From the cell containing the given text, extract its center point as [x, y] coordinate. 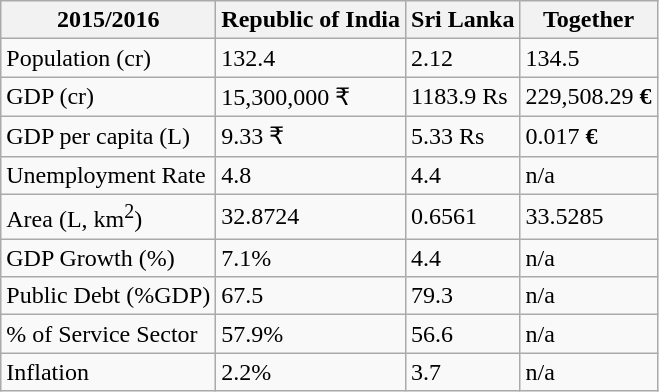
2.2% [311, 372]
3.7 [463, 372]
79.3 [463, 296]
Republic of India [311, 20]
% of Service Sector [108, 334]
134.5 [588, 58]
56.6 [463, 334]
2015/2016 [108, 20]
Inflation [108, 372]
1183.9 Rs [463, 97]
4.8 [311, 175]
Population (cr) [108, 58]
67.5 [311, 296]
GDP per capita (L) [108, 136]
Unemployment Rate [108, 175]
9.33 ₹ [311, 136]
33.5285 [588, 216]
229,508.29 € [588, 97]
2.12 [463, 58]
GDP Growth (%) [108, 258]
15,300,000 ₹ [311, 97]
32.8724 [311, 216]
Public Debt (%GDP) [108, 296]
Area (L, km2) [108, 216]
GDP (cr) [108, 97]
Together [588, 20]
7.1% [311, 258]
132.4 [311, 58]
57.9% [311, 334]
0.017 € [588, 136]
Sri Lanka [463, 20]
0.6561 [463, 216]
5.33 Rs [463, 136]
